Identify which cell holds the provided text, then report its [X, Y] central coordinate. 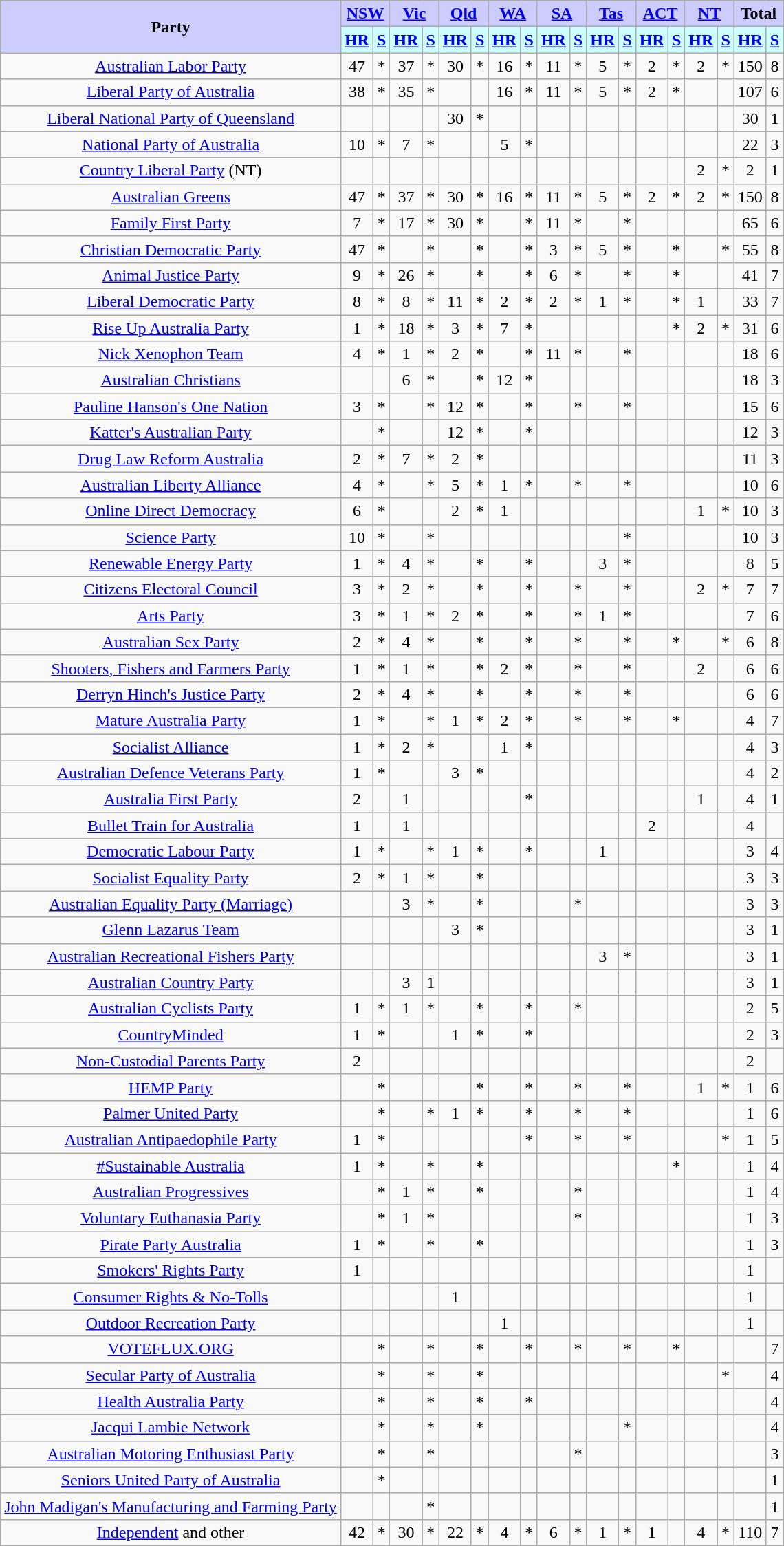
Vic [414, 14]
Australian Labor Party [171, 66]
John Madigan's Manufacturing and Farming Party [171, 1506]
Smokers' Rights Party [171, 1271]
38 [356, 92]
Australian Progressives [171, 1192]
Voluntary Euthanasia Party [171, 1218]
Consumer Rights & No-Tolls [171, 1297]
Drug Law Reform Australia [171, 459]
Secular Party of Australia [171, 1375]
Australian Defence Veterans Party [171, 773]
Citizens Electoral Council [171, 590]
Liberal National Party of Queensland [171, 118]
33 [750, 301]
Arts Party [171, 616]
ACT [660, 14]
Derryn Hinch's Justice Party [171, 694]
Bullet Train for Australia [171, 826]
CountryMinded [171, 1035]
Liberal Party of Australia [171, 92]
Democratic Labour Party [171, 852]
Christian Democratic Party [171, 249]
National Party of Australia [171, 144]
Australian Cyclists Party [171, 1009]
Socialist Equality Party [171, 878]
Socialist Alliance [171, 747]
65 [750, 223]
Australian Liberty Alliance [171, 485]
Australian Greens [171, 197]
Australian Equality Party (Marriage) [171, 904]
Katter's Australian Party [171, 433]
55 [750, 249]
Total [758, 14]
Palmer United Party [171, 1113]
Family First Party [171, 223]
Australian Recreational Fishers Party [171, 956]
Australian Christians [171, 380]
NT [710, 14]
Shooters, Fishers and Farmers Party [171, 668]
9 [356, 275]
Country Liberal Party (NT) [171, 171]
107 [750, 92]
42 [356, 1532]
Rise Up Australia Party [171, 328]
31 [750, 328]
17 [406, 223]
Nick Xenophon Team [171, 354]
Tas [611, 14]
Health Australia Party [171, 1402]
41 [750, 275]
15 [750, 407]
110 [750, 1532]
SA [561, 14]
Independent and other [171, 1532]
Online Direct Democracy [171, 511]
Liberal Democratic Party [171, 301]
Party [171, 27]
Seniors United Party of Australia [171, 1480]
WA [513, 14]
35 [406, 92]
Pirate Party Australia [171, 1245]
Glenn Lazarus Team [171, 930]
NSW [364, 14]
Science Party [171, 537]
Australian Antipaedophile Party [171, 1139]
Australian Country Party [171, 983]
HEMP Party [171, 1087]
Australian Motoring Enthusiast Party [171, 1454]
Australia First Party [171, 799]
Outdoor Recreation Party [171, 1323]
Renewable Energy Party [171, 563]
VOTEFLUX.ORG [171, 1349]
Jacqui Lambie Network [171, 1428]
Pauline Hanson's One Nation [171, 407]
Mature Australia Party [171, 720]
26 [406, 275]
Animal Justice Party [171, 275]
Qld [464, 14]
Australian Sex Party [171, 642]
Non-Custodial Parents Party [171, 1061]
#Sustainable Australia [171, 1166]
